Pinpoint the cell where the given text exists, returning its (x, y) midpoint coordinate. 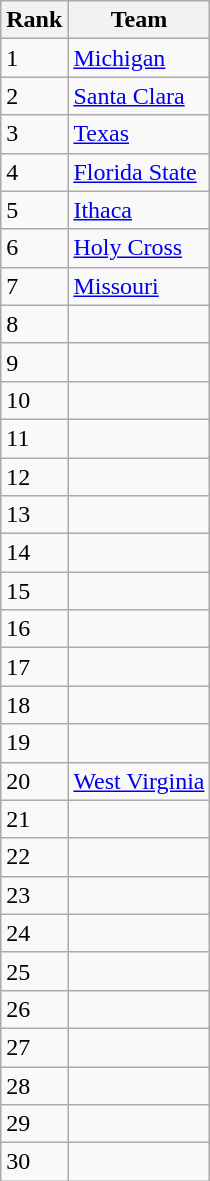
Ithaca (139, 210)
26 (34, 1009)
14 (34, 553)
Santa Clara (139, 96)
3 (34, 134)
Rank (34, 20)
17 (34, 667)
18 (34, 705)
25 (34, 971)
2 (34, 96)
7 (34, 286)
West Virginia (139, 781)
4 (34, 172)
19 (34, 743)
Florida State (139, 172)
22 (34, 857)
Texas (139, 134)
27 (34, 1047)
15 (34, 591)
12 (34, 477)
23 (34, 895)
6 (34, 248)
30 (34, 1162)
13 (34, 515)
21 (34, 819)
16 (34, 629)
9 (34, 362)
11 (34, 438)
5 (34, 210)
28 (34, 1085)
20 (34, 781)
29 (34, 1124)
Holy Cross (139, 248)
Michigan (139, 58)
24 (34, 933)
Team (139, 20)
Missouri (139, 286)
8 (34, 324)
1 (34, 58)
10 (34, 400)
